Provide the (x, y) coordinate of the cell's center where the given text is located.  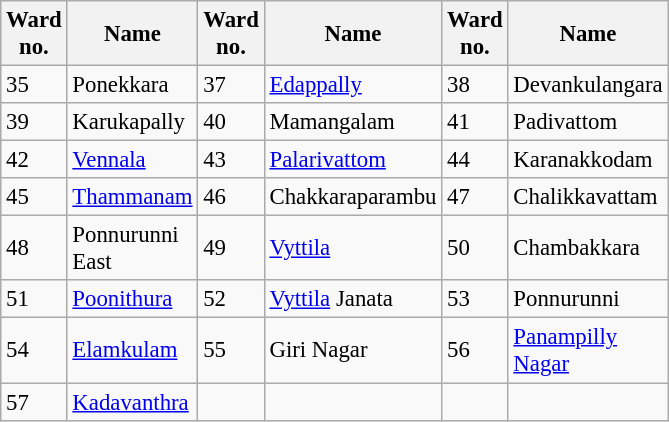
Vennala (132, 160)
Thammanam (132, 197)
Ponekkara (132, 85)
45 (34, 197)
Karanakkodam (588, 160)
42 (34, 160)
56 (475, 350)
51 (34, 299)
37 (231, 85)
Mamangalam (353, 122)
Padivattom (588, 122)
Chambakkara (588, 248)
54 (34, 350)
40 (231, 122)
Chakkaraparambu (353, 197)
50 (475, 248)
Karukapally (132, 122)
Panampilly Nagar (588, 350)
Edappally (353, 85)
Elamkulam (132, 350)
46 (231, 197)
44 (475, 160)
Vyttila Janata (353, 299)
Ponnurunni (588, 299)
38 (475, 85)
Devankulangara (588, 85)
48 (34, 248)
57 (34, 402)
35 (34, 85)
Poonithura (132, 299)
53 (475, 299)
Vyttila (353, 248)
Giri Nagar (353, 350)
39 (34, 122)
41 (475, 122)
43 (231, 160)
52 (231, 299)
47 (475, 197)
Ponnurunni East (132, 248)
55 (231, 350)
Palarivattom (353, 160)
Kadavanthra (132, 402)
Chalikkavattam (588, 197)
49 (231, 248)
